Provide the [X, Y] coordinate of the cell's center where the given text is located.  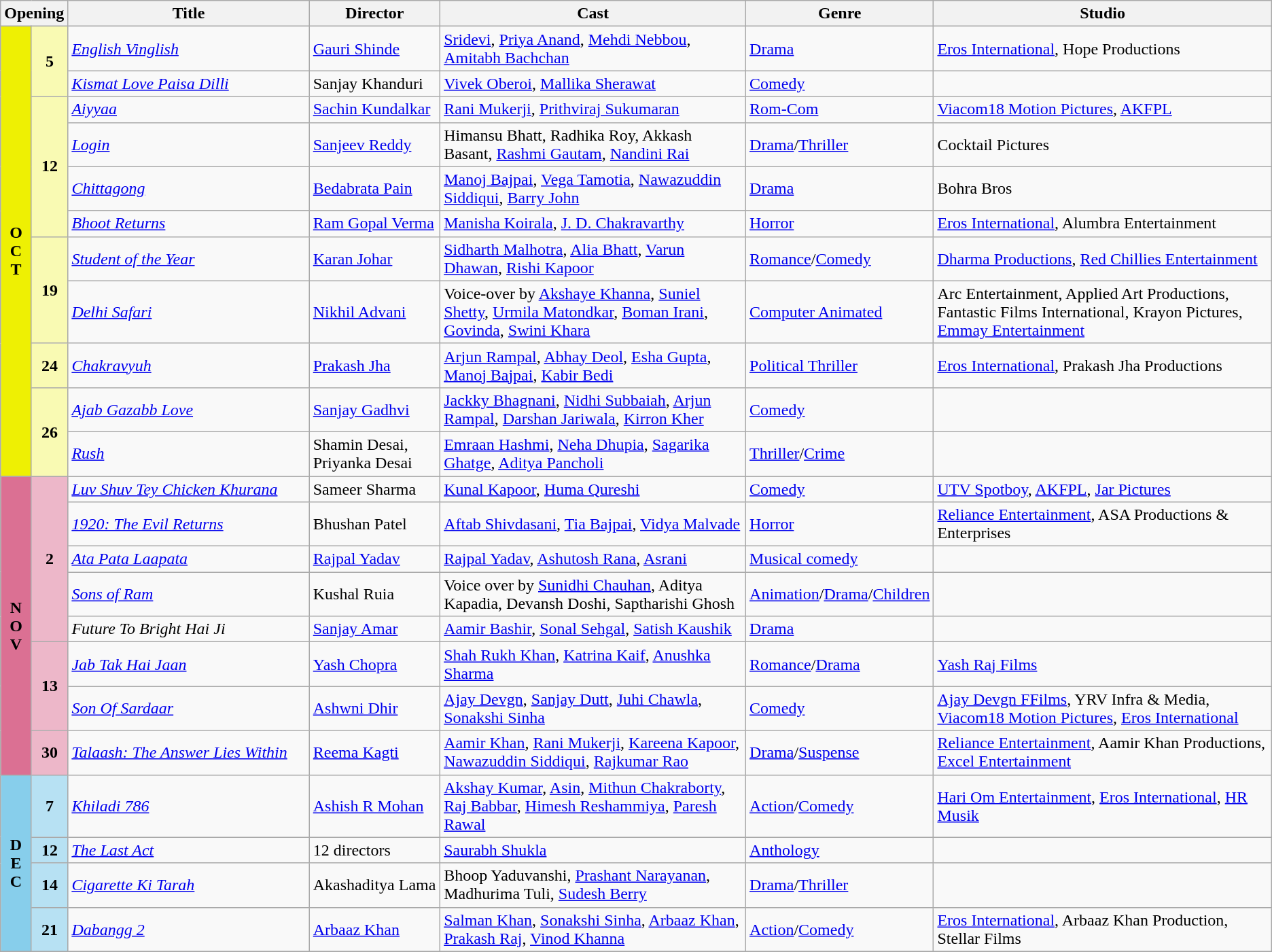
Director [374, 14]
Chittagong [189, 189]
2 [50, 559]
Talaash: The Answer Lies Within [189, 753]
Computer Animated [840, 312]
Musical comedy [840, 559]
Arc Entertainment, Applied Art Productions, Fantastic Films International, Krayon Pictures, Emmay Entertainment [1102, 312]
Political Thriller [840, 366]
Salman Khan, Sonakshi Sinha, Arbaaz Khan, Prakash Raj, Vinod Khanna [593, 930]
Kunal Kapoor, Huma Qureshi [593, 489]
Reema Kagti [374, 753]
7 [50, 806]
Genre [840, 14]
Delhi Safari [189, 312]
Sachin Kundalkar [374, 109]
OCT [16, 251]
Manoj Bajpai, Vega Tamotia, Nawazuddin Siddiqui, Barry John [593, 189]
Eros International, Hope Productions [1102, 49]
Eros International, Arbaaz Khan Production, Stellar Films [1102, 930]
Emraan Hashmi, Neha Dhupia, Sagarika Ghatge, Aditya Pancholi [593, 454]
Ashwni Dhir [374, 708]
Sidharth Malhotra, Alia Bhatt, Varun Dhawan, Rishi Kapoor [593, 258]
Anthology [840, 850]
Jackky Bhagnani, Nidhi Subbaiah, Arjun Rampal, Darshan Jariwala, Kirron Kher [593, 409]
Sanjay Gadhvi [374, 409]
12 directors [374, 850]
Bhoot Returns [189, 224]
Rom-Com [840, 109]
26 [50, 431]
Prakash Jha [374, 366]
NOV [16, 625]
Aamir Bashir, Sonal Sehgal, Satish Kaushik [593, 629]
Viacom18 Motion Pictures, AKFPL [1102, 109]
Son Of Sardaar [189, 708]
21 [50, 930]
Vivek Oberoi, Mallika Sherawat [593, 84]
5 [50, 61]
Rajpal Yadav, Ashutosh Rana, Asrani [593, 559]
Aftab Shivdasani, Tia Bajpai, Vidya Malvade [593, 525]
Aiyyaa [189, 109]
Ajay Devgn FFilms, YRV Infra & Media, Viacom18 Motion Pictures, Eros International [1102, 708]
Reliance Entertainment, Aamir Khan Productions, Excel Entertainment [1102, 753]
Animation/Drama/Children [840, 594]
Sridevi, Priya Anand, Mehdi Nebbou, Amitabh Bachchan [593, 49]
Sanjay Amar [374, 629]
The Last Act [189, 850]
Gauri Shinde [374, 49]
Reliance Entertainment, ASA Productions & Enterprises [1102, 525]
Rush [189, 454]
Drama/Suspense [840, 753]
Kushal Ruia [374, 594]
Cast [593, 14]
Romance/Comedy [840, 258]
Ajab Gazabb Love [189, 409]
Ashish R Mohan [374, 806]
Kismat Love Paisa Dilli [189, 84]
Login [189, 144]
UTV Spotboy, AKFPL, Jar Pictures [1102, 489]
Yash Raj Films [1102, 665]
Hari Om Entertainment, Eros International, HR Musik [1102, 806]
Sameer Sharma [374, 489]
Aamir Khan, Rani Mukerji, Kareena Kapoor, Nawazuddin Siddiqui, Rajkumar Rao [593, 753]
Karan Johar [374, 258]
Sons of Ram [189, 594]
Shah Rukh Khan, Katrina Kaif, Anushka Sharma [593, 665]
Akashaditya Lama [374, 885]
English Vinglish [189, 49]
Studio [1102, 14]
Ajay Devgn, Sanjay Dutt, Juhi Chawla, Sonakshi Sinha [593, 708]
Yash Chopra [374, 665]
Akshay Kumar, Asin, Mithun Chakraborty, Raj Babbar, Himesh Reshammiya, Paresh Rawal [593, 806]
Opening [34, 14]
Rajpal Yadav [374, 559]
Voice-over by Akshaye Khanna, Suniel Shetty, Urmila Matondkar, Boman Irani, Govinda, Swini Khara [593, 312]
Rani Mukerji, Prithviraj Sukumaran [593, 109]
Himansu Bhatt, Radhika Roy, Akkash Basant, Rashmi Gautam, Nandini Rai [593, 144]
Cigarette Ki Tarah [189, 885]
Ata Pata Laapata [189, 559]
Dharma Productions, Red Chillies Entertainment [1102, 258]
Dabangg 2 [189, 930]
1920: The Evil Returns [189, 525]
19 [50, 289]
13 [50, 686]
Luv Shuv Tey Chicken Khurana [189, 489]
Sanjay Khanduri [374, 84]
Voice over by Sunidhi Chauhan, Aditya Kapadia, Devansh Doshi, Saptharishi Ghosh [593, 594]
Eros International, Prakash Jha Productions [1102, 366]
Shamin Desai, Priyanka Desai [374, 454]
Bhoop Yaduvanshi, Prashant Narayanan, Madhurima Tuli, Sudesh Berry [593, 885]
Nikhil Advani [374, 312]
Student of the Year [189, 258]
Arjun Rampal, Abhay Deol, Esha Gupta, Manoj Bajpai, Kabir Bedi [593, 366]
Sanjeev Reddy [374, 144]
Title [189, 14]
Bohra Bros [1102, 189]
Saurabh Shukla [593, 850]
DEC [16, 863]
14 [50, 885]
Ram Gopal Verma [374, 224]
Cocktail Pictures [1102, 144]
Jab Tak Hai Jaan [189, 665]
Romance/Drama [840, 665]
Arbaaz Khan [374, 930]
Chakravyuh [189, 366]
Future To Bright Hai Ji [189, 629]
Bhushan Patel [374, 525]
24 [50, 366]
30 [50, 753]
Bedabrata Pain [374, 189]
Thriller/Crime [840, 454]
Khiladi 786 [189, 806]
Manisha Koirala, J. D. Chakravarthy [593, 224]
Eros International, Alumbra Entertainment [1102, 224]
